From the cell containing the given text, extract its center point as [x, y] coordinate. 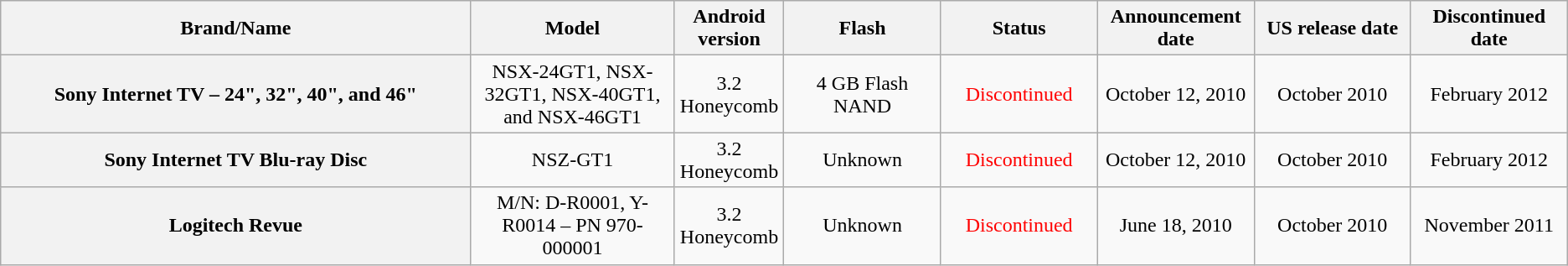
Announcement date [1176, 29]
Brand/Name [236, 29]
Flash [863, 29]
Logitech Revue [236, 226]
Discontinued date [1489, 29]
M/N: D-R0001, Y-R0014 – PN 970-000001 [573, 226]
Status [1019, 29]
Model [573, 29]
June 18, 2010 [1176, 226]
4 GB Flash NAND [863, 94]
Sony Internet TV Blu-ray Disc [236, 159]
US release date [1332, 29]
NSX-24GT1, NSX-32GT1, NSX-40GT1, and NSX-46GT1 [573, 94]
NSZ-GT1 [573, 159]
November 2011 [1489, 226]
Sony Internet TV – 24", 32", 40", and 46" [236, 94]
Android version [729, 29]
